Locate the cell with the specified text and output its (X, Y) center coordinate. 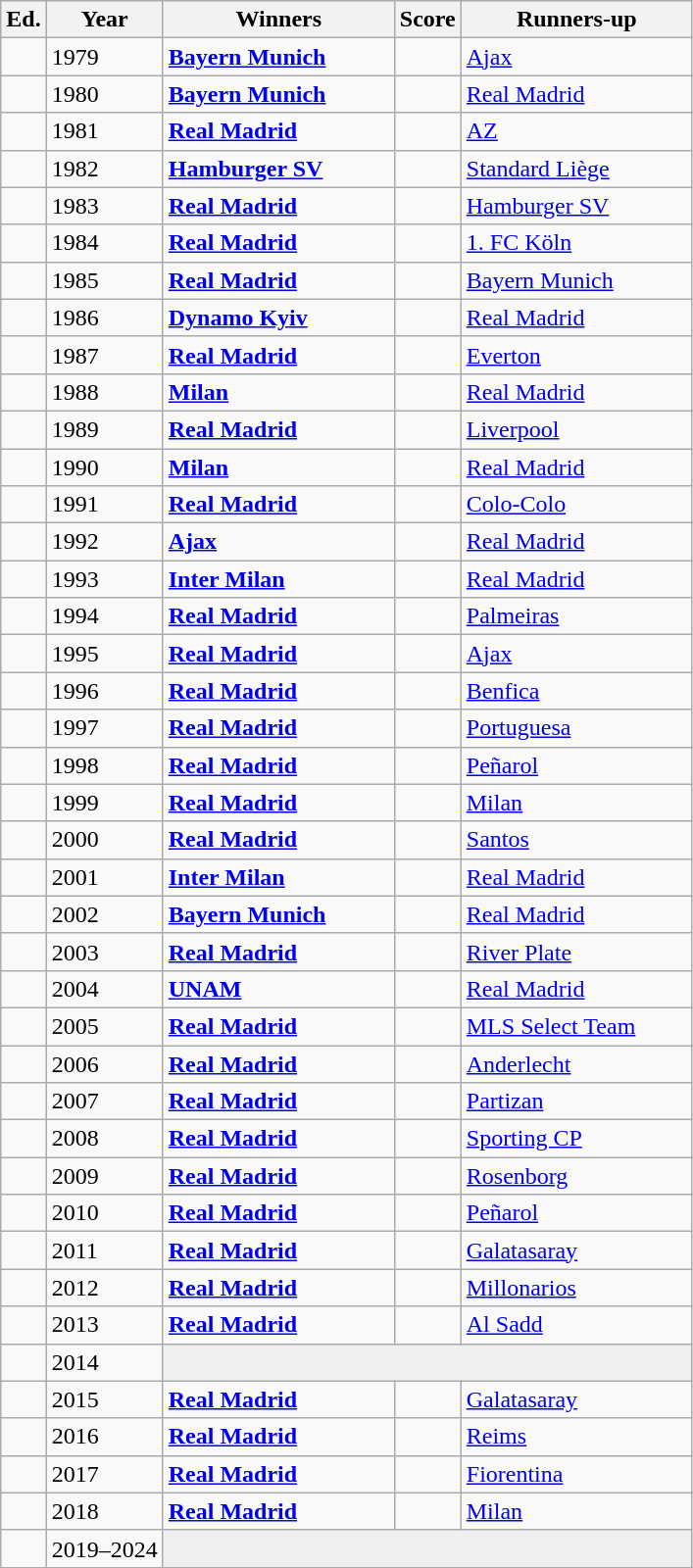
1993 (104, 579)
2018 (104, 1511)
Dynamo Kyiv (278, 318)
1. FC Köln (576, 243)
1996 (104, 691)
1991 (104, 505)
1988 (104, 392)
1984 (104, 243)
Al Sadd (576, 1325)
Score (427, 20)
1987 (104, 355)
Colo-Colo (576, 505)
2013 (104, 1325)
1983 (104, 206)
1994 (104, 616)
2019–2024 (104, 1548)
Santos (576, 840)
1979 (104, 57)
2000 (104, 840)
2010 (104, 1213)
1982 (104, 169)
1998 (104, 765)
2014 (104, 1362)
2009 (104, 1176)
Reims (576, 1437)
1989 (104, 429)
1997 (104, 728)
Standard Liège (576, 169)
MLS Select Team (576, 1026)
Partizan (576, 1102)
Ed. (24, 20)
2015 (104, 1399)
Portuguesa (576, 728)
2017 (104, 1474)
1992 (104, 542)
1999 (104, 803)
1980 (104, 94)
Liverpool (576, 429)
1985 (104, 280)
Fiorentina (576, 1474)
Everton (576, 355)
2006 (104, 1063)
1995 (104, 654)
Anderlecht (576, 1063)
Benfica (576, 691)
1981 (104, 131)
Winners (278, 20)
1986 (104, 318)
River Plate (576, 952)
2002 (104, 914)
2011 (104, 1250)
AZ (576, 131)
1990 (104, 467)
Year (104, 20)
Rosenborg (576, 1176)
UNAM (278, 989)
2004 (104, 989)
2001 (104, 877)
2012 (104, 1288)
Runners-up (576, 20)
2007 (104, 1102)
Sporting CP (576, 1139)
2008 (104, 1139)
2005 (104, 1026)
2003 (104, 952)
Millonarios (576, 1288)
Palmeiras (576, 616)
2016 (104, 1437)
